Capture the cell that displays the provided text and extract its (X, Y) central coordinate. 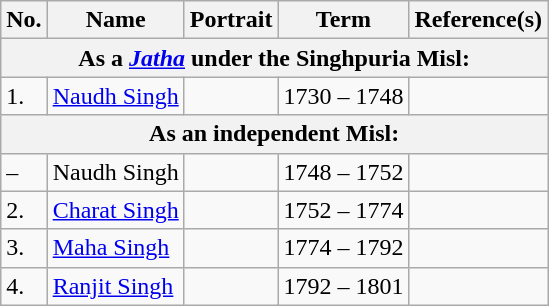
1752 – 1774 (344, 210)
Reference(s) (478, 20)
Ranjit Singh (116, 286)
3. (24, 248)
Maha Singh (116, 248)
1792 – 1801 (344, 286)
As an independent Misl: (274, 134)
1730 – 1748 (344, 96)
Charat Singh (116, 210)
– (24, 172)
1. (24, 96)
1748 – 1752 (344, 172)
Portrait (231, 20)
4. (24, 286)
1774 – 1792 (344, 248)
2. (24, 210)
Name (116, 20)
As a Jatha under the Singhpuria Misl: (274, 58)
Term (344, 20)
No. (24, 20)
